Search for the cell housing the specified text and yield its (X, Y) center coordinate. 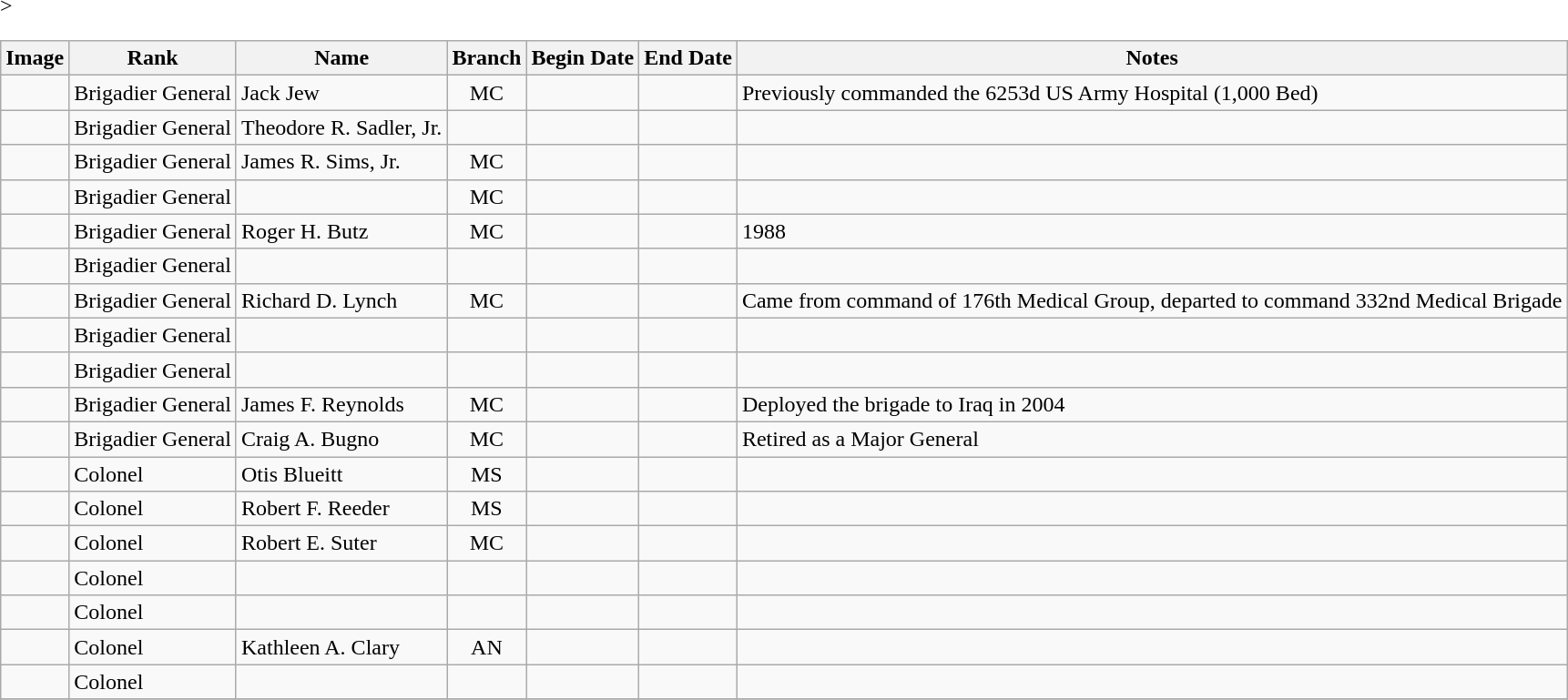
Rank (153, 58)
Branch (486, 58)
Roger H. Butz (341, 231)
Previously commanded the 6253d US Army Hospital (1,000 Bed) (1151, 93)
Theodore R. Sadler, Jr. (341, 127)
Richard D. Lynch (341, 300)
End Date (688, 58)
Retired as a Major General (1151, 439)
Kathleen A. Clary (341, 647)
Name (341, 58)
AN (486, 647)
Jack Jew (341, 93)
Deployed the brigade to Iraq in 2004 (1151, 404)
1988 (1151, 231)
Robert E. Suter (341, 543)
Begin Date (583, 58)
Otis Blueitt (341, 474)
Robert F. Reeder (341, 509)
Image (35, 58)
Came from command of 176th Medical Group, departed to command 332nd Medical Brigade (1151, 300)
Craig A. Bugno (341, 439)
Notes (1151, 58)
James F. Reynolds (341, 404)
James R. Sims, Jr. (341, 162)
